Capture the cell that displays the provided text and extract its (X, Y) central coordinate. 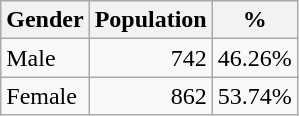
862 (150, 96)
Male (45, 58)
46.26% (254, 58)
53.74% (254, 96)
Population (150, 20)
Gender (45, 20)
742 (150, 58)
Female (45, 96)
% (254, 20)
